Identify which cell holds the provided text, then report its (X, Y) central coordinate. 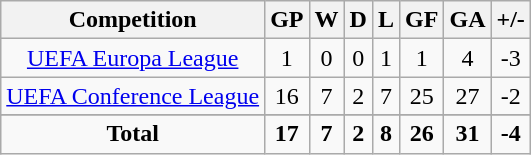
25 (422, 96)
D (358, 20)
27 (468, 96)
L (386, 20)
4 (468, 58)
Total (133, 134)
-4 (510, 134)
GP (287, 20)
16 (287, 96)
GA (468, 20)
UEFA Conference League (133, 96)
GF (422, 20)
-2 (510, 96)
-3 (510, 58)
UEFA Europa League (133, 58)
31 (468, 134)
+/- (510, 20)
26 (422, 134)
17 (287, 134)
8 (386, 134)
Competition (133, 20)
W (326, 20)
